Search for the cell housing the specified text and yield its (X, Y) center coordinate. 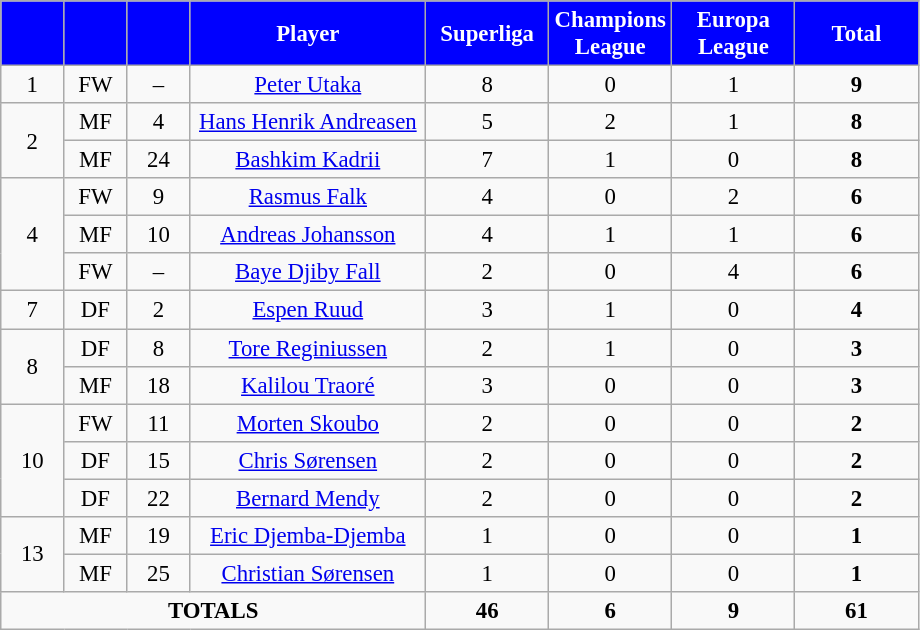
Baye Djiby Fall (308, 273)
Espen Ruud (308, 310)
Rasmus Falk (308, 197)
Kalilou Traoré (308, 385)
Total (856, 34)
Hans Henrik Andreasen (308, 122)
Player (308, 34)
61 (856, 611)
46 (488, 611)
TOTALS (214, 611)
Bashkim Kadrii (308, 160)
Chris Sørensen (308, 460)
11 (158, 423)
18 (158, 385)
Champions League (610, 34)
25 (158, 573)
Superliga (488, 34)
Tore Reginiussen (308, 348)
15 (158, 460)
19 (158, 536)
Europa League (734, 34)
24 (158, 160)
22 (158, 498)
Eric Djemba-Djemba (308, 536)
Christian Sørensen (308, 573)
Andreas Johansson (308, 235)
Bernard Mendy (308, 498)
Morten Skoubo (308, 423)
5 (488, 122)
13 (32, 554)
Peter Utaka (308, 85)
